Determine the [x, y] coordinate at the center of the cell enclosing the given text.  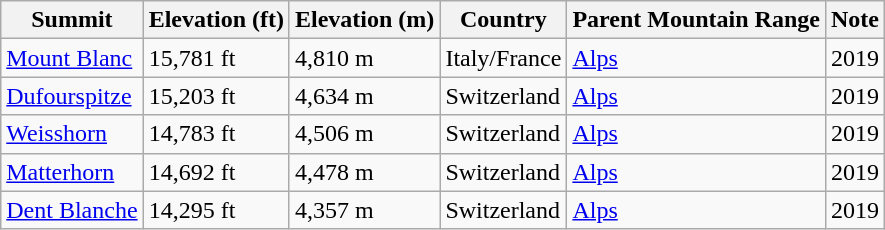
Country [504, 20]
Dufourspitze [72, 96]
Note [854, 20]
15,781 ft [216, 58]
4,357 m [364, 210]
Parent Mountain Range [696, 20]
Dent Blanche [72, 210]
Elevation (m) [364, 20]
14,692 ft [216, 172]
4,810 m [364, 58]
14,783 ft [216, 134]
Matterhorn [72, 172]
Weisshorn [72, 134]
14,295 ft [216, 210]
Summit [72, 20]
Mount Blanc [72, 58]
Italy/France [504, 58]
4,506 m [364, 134]
15,203 ft [216, 96]
Elevation (ft) [216, 20]
4,478 m [364, 172]
4,634 m [364, 96]
